Capture the cell that displays the provided text and extract its (x, y) central coordinate. 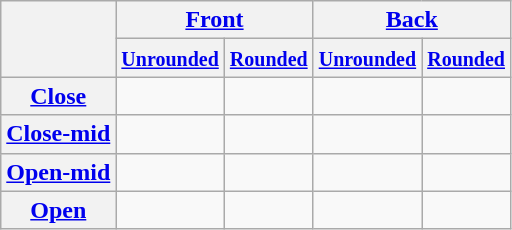
Back (412, 20)
Close (58, 96)
Close-mid (58, 134)
Front (214, 20)
Open (58, 210)
Open-mid (58, 172)
